For the text-containing cell, return its midpoint in [x, y] coordinate format. 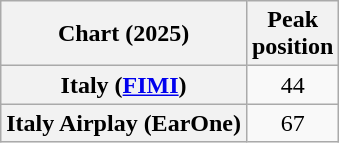
Peakposition [292, 34]
Italy Airplay (EarOne) [124, 123]
Chart (2025) [124, 34]
67 [292, 123]
Italy (FIMI) [124, 85]
44 [292, 85]
